For the text-containing cell, return its midpoint in [x, y] coordinate format. 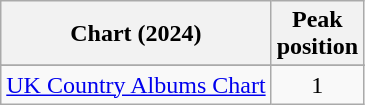
UK Country Albums Chart [136, 85]
Peakposition [317, 34]
1 [317, 85]
Chart (2024) [136, 34]
